Detect which cell encompasses the target text, then output its [X, Y] center coordinate. 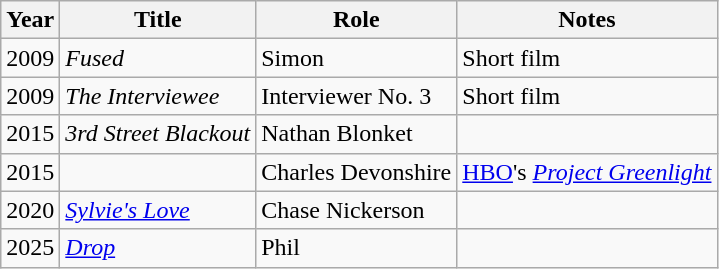
Year [30, 20]
3rd Street Blackout [158, 134]
Title [158, 20]
HBO's Project Greenlight [587, 172]
Role [356, 20]
2020 [30, 210]
Charles Devonshire [356, 172]
Simon [356, 58]
Interviewer No. 3 [356, 96]
Drop [158, 248]
The Interviewee [158, 96]
Phil [356, 248]
Fused [158, 58]
Chase Nickerson [356, 210]
Nathan Blonket [356, 134]
Notes [587, 20]
Sylvie's Love [158, 210]
2025 [30, 248]
